Provide the [x, y] coordinate of the cell's center where the given text is located.  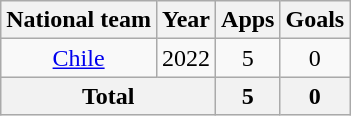
National team [79, 20]
Year [186, 20]
Goals [315, 20]
Chile [79, 58]
2022 [186, 58]
Total [108, 96]
Apps [248, 20]
